Locate the cell with the specified text and output its [X, Y] center coordinate. 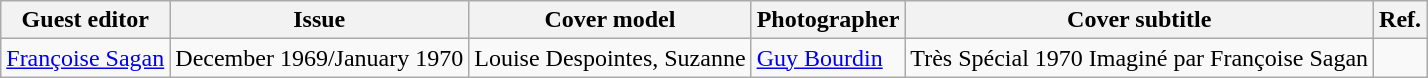
Issue [320, 20]
Louise Despointes, Suzanne [610, 58]
Guy Bourdin [828, 58]
Photographer [828, 20]
Ref. [1400, 20]
Guest editor [86, 20]
Cover model [610, 20]
Très Spécial 1970 Imaginé par Françoise Sagan [1140, 58]
Cover subtitle [1140, 20]
December 1969/January 1970 [320, 58]
Françoise Sagan [86, 58]
